Provide the (X, Y) coordinate of the cell's center where the given text is located.  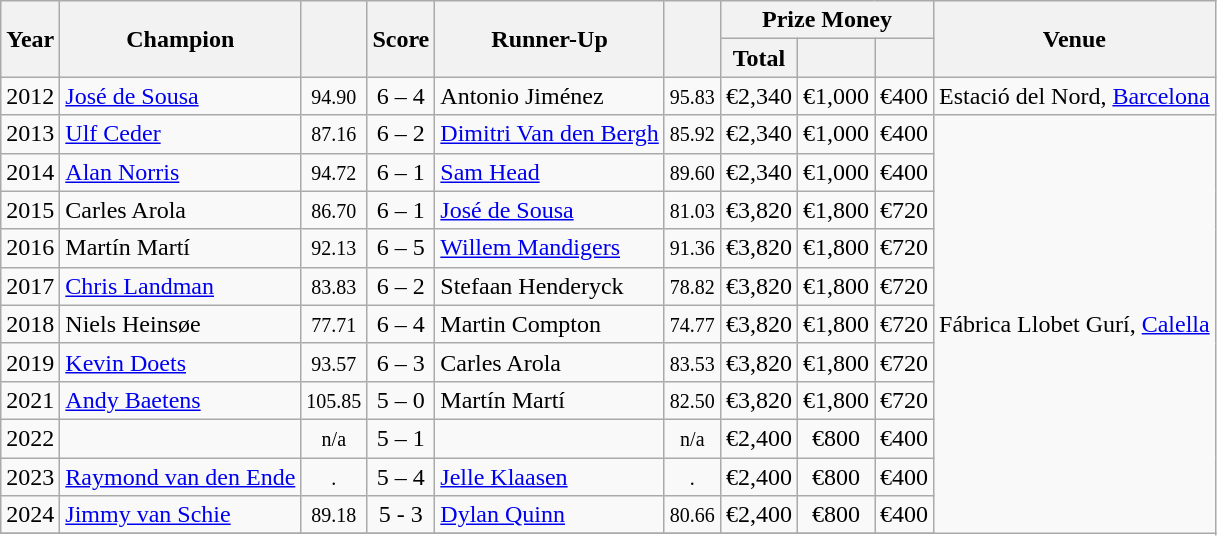
Chris Landman (180, 286)
74.77 (692, 324)
Fábrica Llobet Gurí, Calella (1075, 324)
81.03 (692, 210)
Kevin Doets (180, 362)
80.66 (692, 515)
2024 (30, 515)
Dimitri Van den Bergh (550, 134)
Jelle Klaasen (550, 477)
Martin Compton (550, 324)
89.60 (692, 172)
6 – 5 (401, 248)
77.71 (334, 324)
2016 (30, 248)
2021 (30, 400)
89.18 (334, 515)
2015 (30, 210)
2022 (30, 438)
2019 (30, 362)
95.83 (692, 96)
85.92 (692, 134)
82.50 (692, 400)
Venue (1075, 39)
2018 (30, 324)
5 – 0 (401, 400)
Alan Norris (180, 172)
2014 (30, 172)
83.53 (692, 362)
Runner-Up (550, 39)
91.36 (692, 248)
92.13 (334, 248)
Niels Heinsøe (180, 324)
Dylan Quinn (550, 515)
87.16 (334, 134)
Prize Money (826, 20)
5 – 1 (401, 438)
2023 (30, 477)
Willem Mandigers (550, 248)
5 - 3 (401, 515)
Year (30, 39)
Jimmy van Schie (180, 515)
94.90 (334, 96)
Andy Baetens (180, 400)
Raymond van den Ende (180, 477)
86.70 (334, 210)
2017 (30, 286)
2013 (30, 134)
78.82 (692, 286)
5 – 4 (401, 477)
83.83 (334, 286)
6 – 3 (401, 362)
Ulf Ceder (180, 134)
Stefaan Henderyck (550, 286)
Sam Head (550, 172)
Score (401, 39)
Champion (180, 39)
Estació del Nord, Barcelona (1075, 96)
94.72 (334, 172)
105.85 (334, 400)
2012 (30, 96)
Antonio Jiménez (550, 96)
Total (758, 58)
93.57 (334, 362)
